Extract the (X, Y) coordinate from the center of the cell holding the provided text.  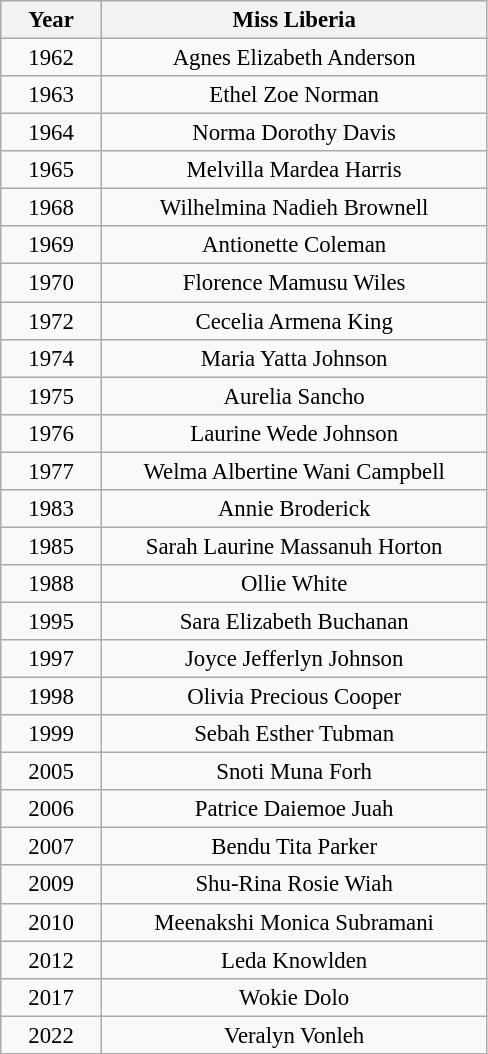
1976 (52, 433)
Agnes Elizabeth Anderson (294, 58)
Sebah Esther Tubman (294, 734)
Patrice Daiemoe Juah (294, 809)
Sara Elizabeth Buchanan (294, 621)
1988 (52, 584)
Olivia Precious Cooper (294, 697)
2006 (52, 809)
1975 (52, 396)
Ethel Zoe Norman (294, 95)
1983 (52, 509)
Joyce Jefferlyn Johnson (294, 659)
Laurine Wede Johnson (294, 433)
Shu-Rina Rosie Wiah (294, 885)
Wilhelmina Nadieh Brownell (294, 208)
Wokie Dolo (294, 997)
2005 (52, 772)
Melvilla Mardea Harris (294, 170)
Miss Liberia (294, 20)
Veralyn Vonleh (294, 1035)
1968 (52, 208)
Ollie White (294, 584)
2009 (52, 885)
1964 (52, 133)
2010 (52, 922)
1999 (52, 734)
Florence Mamusu Wiles (294, 283)
Antionette Coleman (294, 245)
Maria Yatta Johnson (294, 358)
Year (52, 20)
Snoti Muna Forh (294, 772)
Aurelia Sancho (294, 396)
1963 (52, 95)
1998 (52, 697)
Sarah Laurine Massanuh Horton (294, 546)
1985 (52, 546)
2012 (52, 960)
Meenakshi Monica Subramani (294, 922)
1972 (52, 321)
1997 (52, 659)
Annie Broderick (294, 509)
1970 (52, 283)
1962 (52, 58)
2007 (52, 847)
Norma Dorothy Davis (294, 133)
1965 (52, 170)
1995 (52, 621)
1969 (52, 245)
Bendu Tita Parker (294, 847)
1974 (52, 358)
Leda Knowlden (294, 960)
Cecelia Armena King (294, 321)
Welma Albertine Wani Campbell (294, 471)
2017 (52, 997)
1977 (52, 471)
2022 (52, 1035)
